Return (X, Y) of the center of cell containing provided text 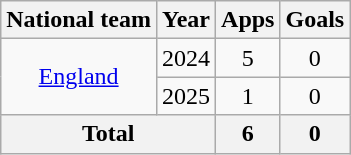
Year (186, 20)
Goals (315, 20)
2025 (186, 96)
Apps (248, 20)
2024 (186, 58)
Total (108, 134)
England (79, 77)
National team (79, 20)
1 (248, 96)
6 (248, 134)
5 (248, 58)
